From the cell containing the given text, extract its center point as (x, y) coordinate. 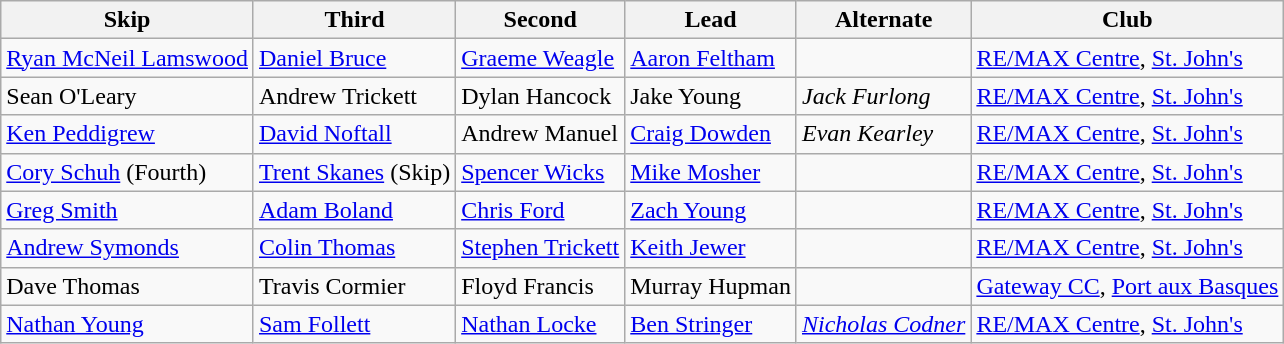
Andrew Symonds (128, 248)
Sean O'Leary (128, 96)
Jack Furlong (883, 96)
Keith Jewer (711, 248)
Sam Follett (354, 324)
Evan Kearley (883, 134)
Daniel Bruce (354, 58)
Nathan Young (128, 324)
Murray Hupman (711, 286)
Graeme Weagle (540, 58)
Greg Smith (128, 210)
Craig Dowden (711, 134)
Jake Young (711, 96)
Third (354, 20)
Club (1128, 20)
Ken Peddigrew (128, 134)
Stephen Trickett (540, 248)
Floyd Francis (540, 286)
Colin Thomas (354, 248)
Travis Cormier (354, 286)
Chris Ford (540, 210)
Andrew Manuel (540, 134)
Nathan Locke (540, 324)
Ben Stringer (711, 324)
Cory Schuh (Fourth) (128, 172)
Ryan McNeil Lamswood (128, 58)
Alternate (883, 20)
Trent Skanes (Skip) (354, 172)
Andrew Trickett (354, 96)
Lead (711, 20)
Dave Thomas (128, 286)
Zach Young (711, 210)
Skip (128, 20)
Spencer Wicks (540, 172)
Mike Mosher (711, 172)
Dylan Hancock (540, 96)
Aaron Feltham (711, 58)
Nicholas Codner (883, 324)
David Noftall (354, 134)
Second (540, 20)
Gateway CC, Port aux Basques (1128, 286)
Adam Boland (354, 210)
